Identify which cell holds the provided text, then report its (x, y) central coordinate. 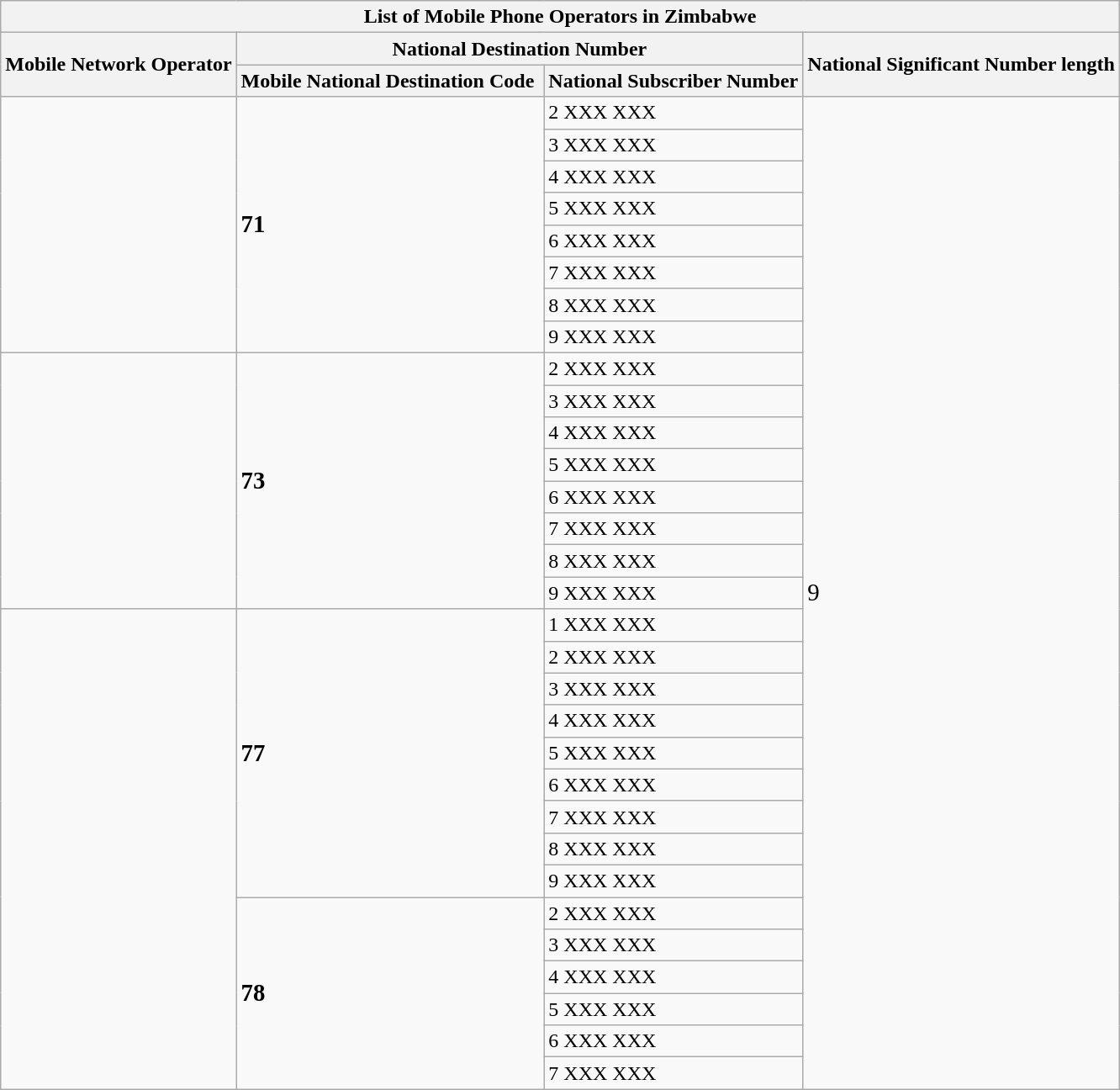
77 (390, 754)
Mobile Network Operator (119, 65)
List of Mobile Phone Operators in Zimbabwe (560, 17)
78 (390, 992)
National Destination Number (520, 49)
National Significant Number length (962, 65)
9 (962, 593)
Mobile National Destination Code (390, 81)
1 XXX XXX (674, 625)
71 (390, 225)
73 (390, 480)
National Subscriber Number (674, 81)
